Detect which cell encompasses the target text, then output its (x, y) center coordinate. 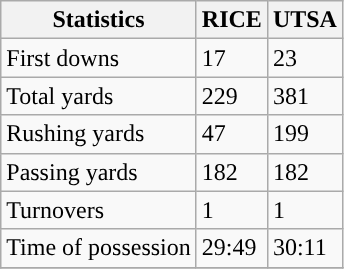
17 (232, 58)
199 (304, 134)
381 (304, 96)
229 (232, 96)
Turnovers (99, 210)
23 (304, 58)
Time of possession (99, 248)
Statistics (99, 20)
UTSA (304, 20)
30:11 (304, 248)
29:49 (232, 248)
Rushing yards (99, 134)
Total yards (99, 96)
RICE (232, 20)
Passing yards (99, 172)
47 (232, 134)
First downs (99, 58)
